Pinpoint the cell where the given text exists, returning its (X, Y) midpoint coordinate. 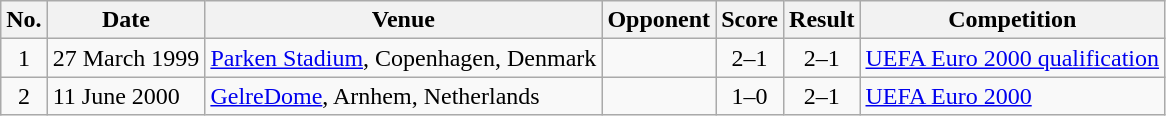
1–0 (750, 96)
Competition (1012, 20)
27 March 1999 (126, 58)
Date (126, 20)
Score (750, 20)
1 (24, 58)
GelreDome, Arnhem, Netherlands (404, 96)
Opponent (659, 20)
Parken Stadium, Copenhagen, Denmark (404, 58)
Result (822, 20)
No. (24, 20)
UEFA Euro 2000 (1012, 96)
2 (24, 96)
11 June 2000 (126, 96)
Venue (404, 20)
UEFA Euro 2000 qualification (1012, 58)
